For the text-containing cell, return its midpoint in (x, y) coordinate format. 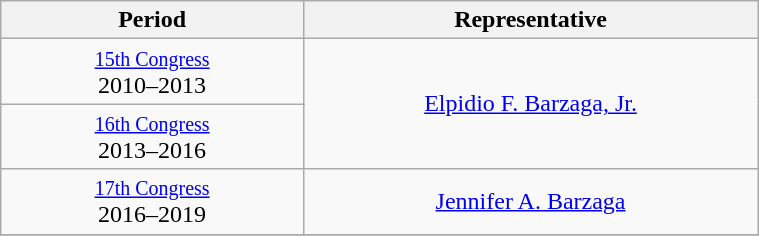
Elpidio F. Barzaga, Jr. (530, 104)
16th Congress2013–2016 (152, 136)
Jennifer A. Barzaga (530, 202)
17th Congress2016–2019 (152, 202)
15th Congress2010–2013 (152, 72)
Period (152, 20)
Representative (530, 20)
